Extract the [x, y] coordinate from the center of the cell holding the provided text.  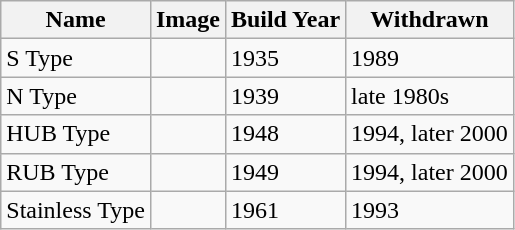
1993 [430, 210]
1948 [285, 134]
late 1980s [430, 96]
1961 [285, 210]
1935 [285, 58]
1939 [285, 96]
HUB Type [76, 134]
Build Year [285, 20]
N Type [76, 96]
Image [188, 20]
1949 [285, 172]
1989 [430, 58]
S Type [76, 58]
RUB Type [76, 172]
Stainless Type [76, 210]
Withdrawn [430, 20]
Name [76, 20]
